Extract the [x, y] coordinate from the center of the cell holding the provided text.  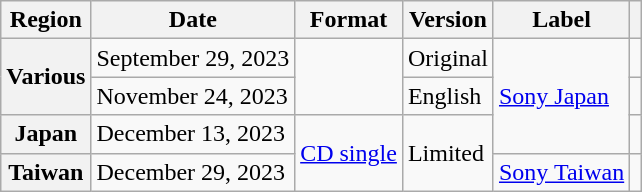
Date [193, 20]
Sony Taiwan [561, 172]
Sony Japan [561, 96]
Label [561, 20]
Various [46, 77]
Version [448, 20]
September 29, 2023 [193, 58]
Original [448, 58]
English [448, 96]
Japan [46, 134]
December 13, 2023 [193, 134]
November 24, 2023 [193, 96]
Taiwan [46, 172]
Limited [448, 153]
Region [46, 20]
December 29, 2023 [193, 172]
Format [349, 20]
CD single [349, 153]
